Find where the given text appears and provide that cell's center as (X, Y) coordinate. 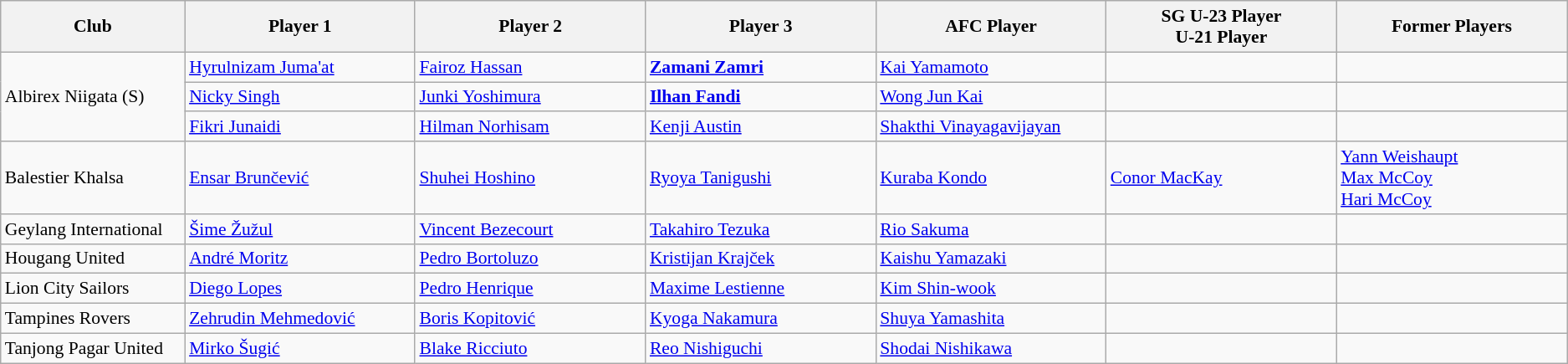
Player 3 (761, 27)
Rio Sakuma (990, 229)
Zehrudin Mehmedović (299, 319)
Junki Yoshimura (530, 97)
Kristijan Krajček (761, 259)
Mirko Šugić (299, 348)
Player 1 (299, 27)
Geylang International (93, 229)
Takahiro Tezuka (761, 229)
Lion City Sailors (93, 289)
Zamani Zamri (761, 67)
Ilhan Fandi (761, 97)
Fikri Junaidi (299, 127)
Wong Jun Kai (990, 97)
Ryoya Tanigushi (761, 177)
Balestier Khalsa (93, 177)
Kim Shin-wook (990, 289)
Kyoga Nakamura (761, 319)
Hilman Norhisam (530, 127)
Shodai Nishikawa (990, 348)
Kuraba Kondo (990, 177)
Boris Kopitović (530, 319)
Fairoz Hassan (530, 67)
Shuhei Hoshino (530, 177)
Kenji Austin (761, 127)
Conor MacKay (1221, 177)
Šime Žužul (299, 229)
Maxime Lestienne (761, 289)
Vincent Bezecourt (530, 229)
Nicky Singh (299, 97)
Club (93, 27)
Yann Weishaupt Max McCoy Hari McCoy (1452, 177)
SG U-23 Player U-21 Player (1221, 27)
Tanjong Pagar United (93, 348)
AFC Player (990, 27)
Former Players (1452, 27)
Albirex Niigata (S) (93, 97)
Blake Ricciuto (530, 348)
Ensar Brunčević (299, 177)
Diego Lopes (299, 289)
Pedro Bortoluzo (530, 259)
Kai Yamamoto (990, 67)
André Moritz (299, 259)
Pedro Henrique (530, 289)
Shakthi Vinayagavijayan (990, 127)
Shuya Yamashita (990, 319)
Hougang United (93, 259)
Player 2 (530, 27)
Hyrulnizam Juma'at (299, 67)
Reo Nishiguchi (761, 348)
Kaishu Yamazaki (990, 259)
Tampines Rovers (93, 319)
